Provide the (x, y) coordinate of the cell's center where the given text is located.  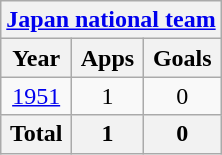
Total (36, 134)
Japan national team (111, 20)
Apps (108, 58)
1951 (36, 96)
Goals (182, 58)
Year (36, 58)
